Identify which cell holds the provided text, then report its [X, Y] central coordinate. 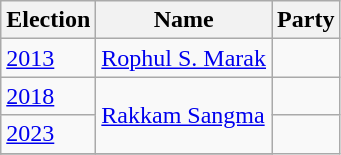
Party [306, 20]
Election [48, 20]
Rakkam Sangma [184, 115]
2023 [48, 134]
2013 [48, 58]
Rophul S. Marak [184, 58]
Name [184, 20]
2018 [48, 96]
